Return [X, Y] of the center of cell containing provided text 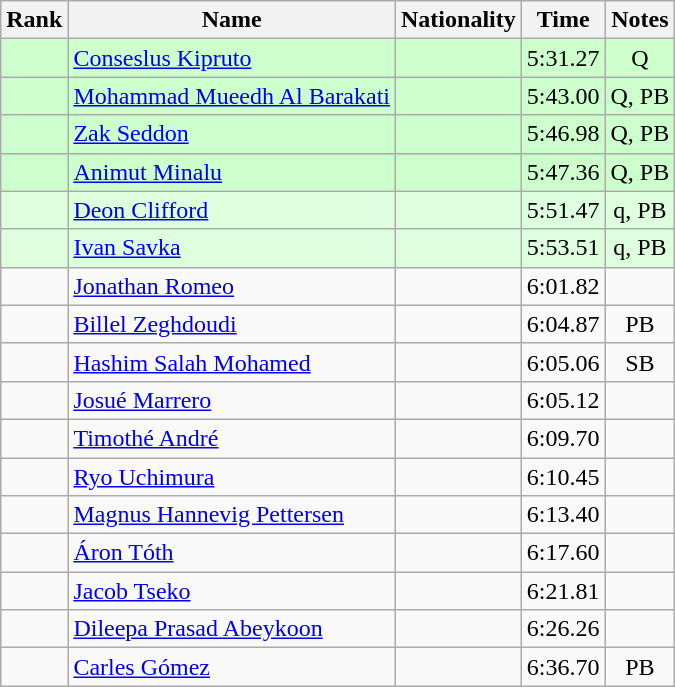
6:05.12 [563, 400]
Jacob Tseko [232, 591]
Jonathan Romeo [232, 286]
6:26.26 [563, 629]
6:36.70 [563, 667]
Timothé André [232, 438]
5:47.36 [563, 172]
6:13.40 [563, 515]
Zak Seddon [232, 134]
6:01.82 [563, 286]
5:53.51 [563, 248]
Billel Zeghdoudi [232, 324]
6:04.87 [563, 324]
6:10.45 [563, 477]
Conseslus Kipruto [232, 58]
Dileepa Prasad Abeykoon [232, 629]
Mohammad Mueedh Al Barakati [232, 96]
Animut Minalu [232, 172]
5:43.00 [563, 96]
Nationality [459, 20]
Ryo Uchimura [232, 477]
5:31.27 [563, 58]
Deon Clifford [232, 210]
5:51.47 [563, 210]
Ivan Savka [232, 248]
6:09.70 [563, 438]
Rank [34, 20]
Q [640, 58]
Notes [640, 20]
Time [563, 20]
6:21.81 [563, 591]
Josué Marrero [232, 400]
6:17.60 [563, 553]
Áron Tóth [232, 553]
Carles Gómez [232, 667]
6:05.06 [563, 362]
5:46.98 [563, 134]
Name [232, 20]
Magnus Hannevig Pettersen [232, 515]
Hashim Salah Mohamed [232, 362]
SB [640, 362]
